Output the (X, Y) coordinate of the center of the cell containing the given text.  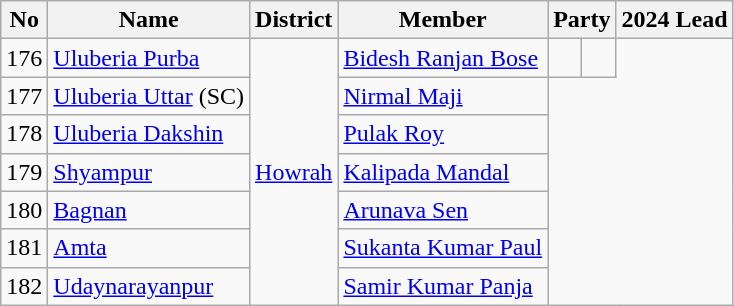
176 (24, 58)
Name (149, 20)
Samir Kumar Panja (443, 286)
Uluberia Dakshin (149, 134)
Uluberia Uttar (SC) (149, 96)
181 (24, 248)
Amta (149, 248)
Shyampur (149, 172)
180 (24, 210)
Kalipada Mandal (443, 172)
Sukanta Kumar Paul (443, 248)
2024 Lead (674, 20)
Udaynarayanpur (149, 286)
Uluberia Purba (149, 58)
No (24, 20)
Arunava Sen (443, 210)
Nirmal Maji (443, 96)
182 (24, 286)
Bagnan (149, 210)
179 (24, 172)
Pulak Roy (443, 134)
177 (24, 96)
Bidesh Ranjan Bose (443, 58)
178 (24, 134)
Member (443, 20)
Howrah (294, 172)
District (294, 20)
Party (582, 20)
